Search for the cell housing the specified text and yield its (x, y) center coordinate. 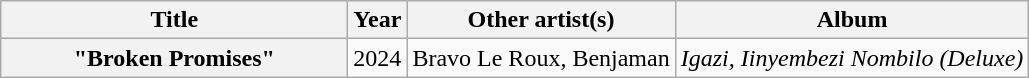
Bravo Le Roux, Benjaman (541, 58)
Album (852, 20)
Igazi, Iinyembezi Nombilo (Deluxe) (852, 58)
2024 (378, 58)
Year (378, 20)
"Broken Promises" (174, 58)
Other artist(s) (541, 20)
Title (174, 20)
